Return (X, Y) of the center of cell containing provided text 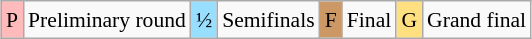
Final (370, 20)
G (409, 20)
F (331, 20)
½ (204, 20)
P (12, 20)
Preliminary round (107, 20)
Semifinals (268, 20)
Grand final (476, 20)
